For the text-containing cell, return its midpoint in [x, y] coordinate format. 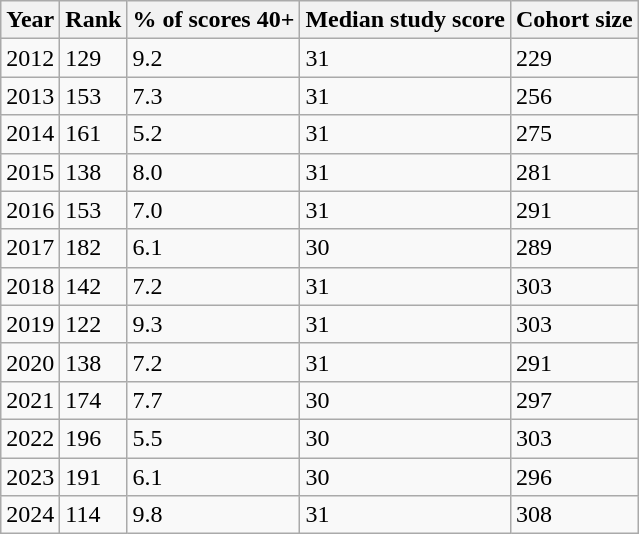
296 [574, 477]
229 [574, 58]
142 [94, 286]
2022 [30, 438]
2020 [30, 362]
2013 [30, 96]
281 [574, 172]
2024 [30, 515]
% of scores 40+ [214, 20]
7.7 [214, 400]
8.0 [214, 172]
7.3 [214, 96]
2023 [30, 477]
5.2 [214, 134]
9.2 [214, 58]
Year [30, 20]
9.8 [214, 515]
2021 [30, 400]
2017 [30, 248]
122 [94, 324]
114 [94, 515]
2015 [30, 172]
2018 [30, 286]
289 [574, 248]
191 [94, 477]
Cohort size [574, 20]
7.0 [214, 210]
129 [94, 58]
174 [94, 400]
Rank [94, 20]
9.3 [214, 324]
2016 [30, 210]
2019 [30, 324]
2012 [30, 58]
182 [94, 248]
297 [574, 400]
308 [574, 515]
2014 [30, 134]
5.5 [214, 438]
256 [574, 96]
161 [94, 134]
196 [94, 438]
Median study score [406, 20]
275 [574, 134]
